Pinpoint the cell where the given text exists, returning its (X, Y) midpoint coordinate. 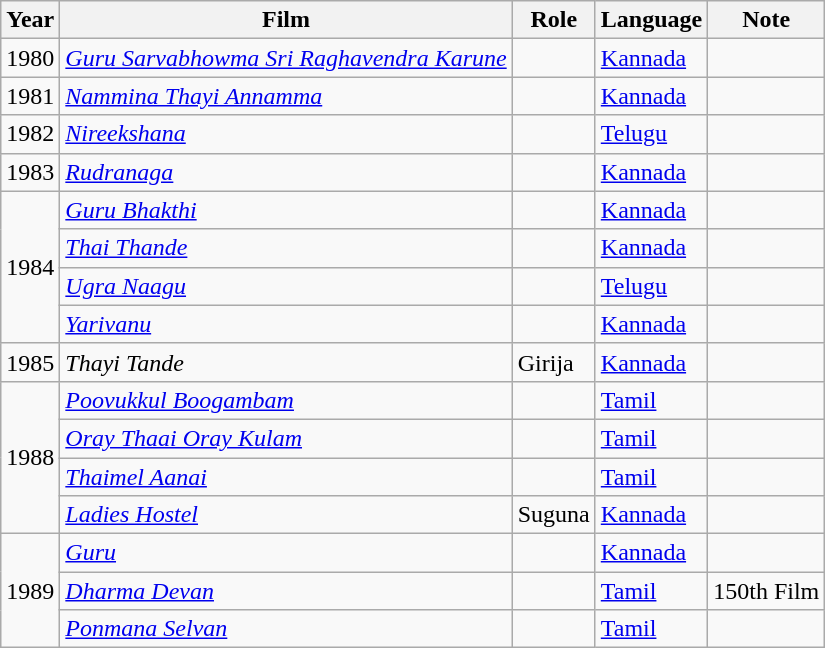
Nireekshana (286, 134)
1985 (30, 362)
Poovukkul Boogambam (286, 400)
1983 (30, 172)
Suguna (554, 515)
Guru (286, 553)
Dharma Devan (286, 591)
1984 (30, 267)
Film (286, 20)
1988 (30, 457)
Thayi Tande (286, 362)
Thaimel Aanai (286, 477)
Note (766, 20)
Thai Thande (286, 248)
Ladies Hostel (286, 515)
Ponmana Selvan (286, 629)
Guru Bhakthi (286, 210)
Yarivanu (286, 324)
150th Film (766, 591)
Nammina Thayi Annamma (286, 96)
Role (554, 20)
1982 (30, 134)
Language (651, 20)
Year (30, 20)
1981 (30, 96)
Oray Thaai Oray Kulam (286, 438)
Rudranaga (286, 172)
Ugra Naagu (286, 286)
1989 (30, 591)
1980 (30, 58)
Girija (554, 362)
Guru Sarvabhowma Sri Raghavendra Karune (286, 58)
